Capture the cell that displays the provided text and extract its (X, Y) central coordinate. 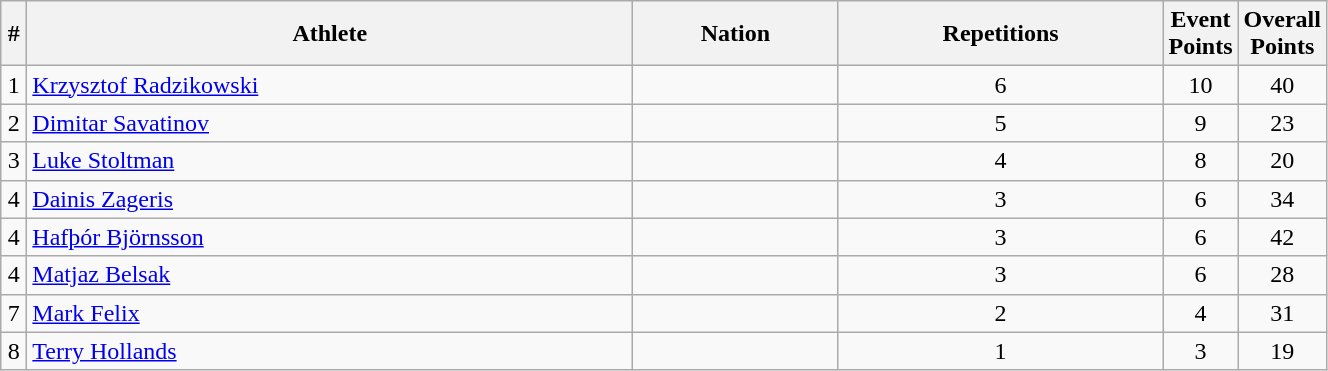
Terry Hollands (330, 351)
Krzysztof Radzikowski (330, 85)
Dimitar Savatinov (330, 123)
Athlete (330, 34)
20 (1282, 161)
23 (1282, 123)
Event Points (1200, 34)
5 (1000, 123)
Repetitions (1000, 34)
# (14, 34)
Overall Points (1282, 34)
34 (1282, 199)
10 (1200, 85)
Hafþór Björnsson (330, 237)
Luke Stoltman (330, 161)
Matjaz Belsak (330, 275)
9 (1200, 123)
Dainis Zageris (330, 199)
42 (1282, 237)
7 (14, 313)
Mark Felix (330, 313)
28 (1282, 275)
31 (1282, 313)
19 (1282, 351)
40 (1282, 85)
Nation (736, 34)
